For the text-containing cell, return its midpoint in [x, y] coordinate format. 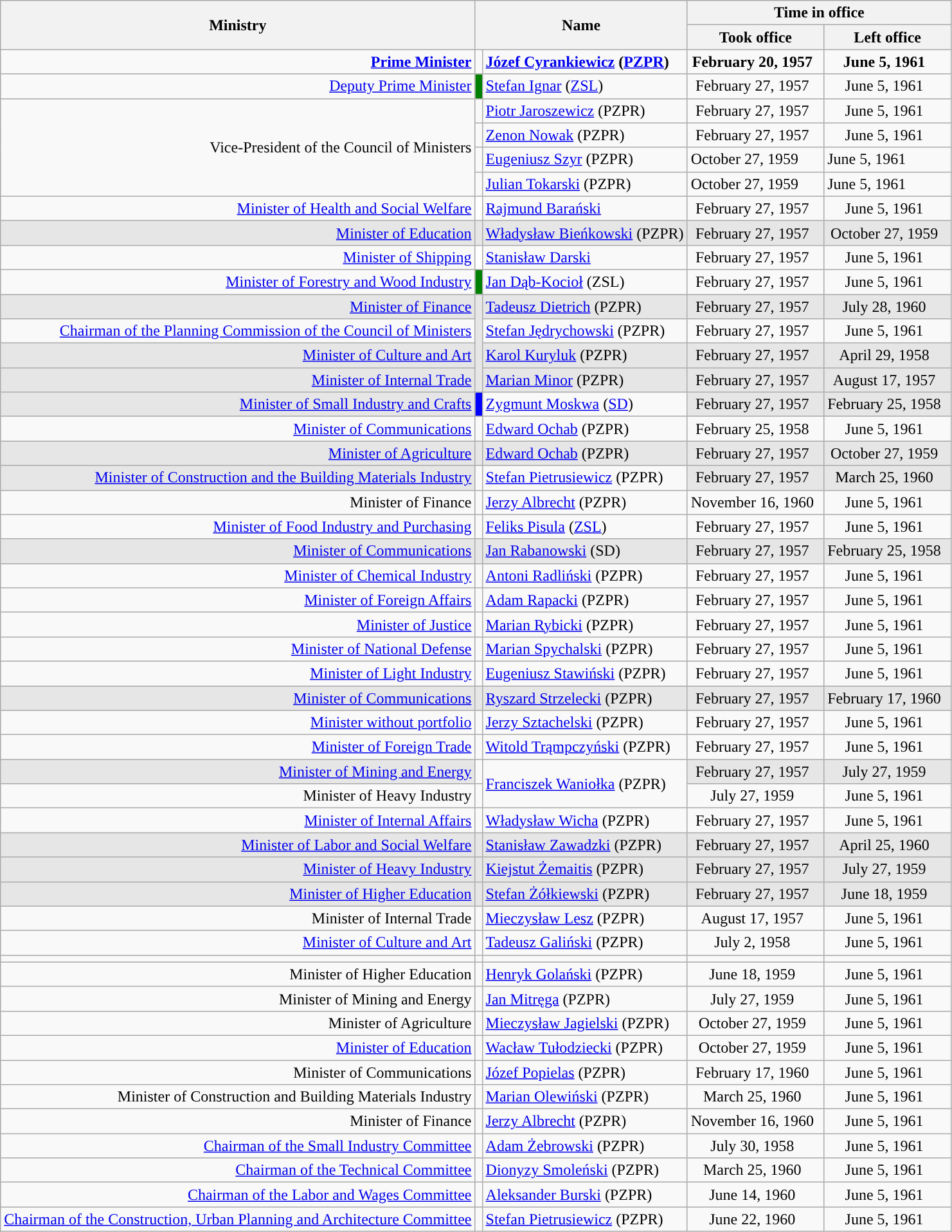
Minister of National Defense [238, 649]
Minister of Construction and Building Materials Industry [238, 1097]
Stefan Ignar (ZSL) [585, 86]
Piotr Jaroszewicz (PZPR) [585, 111]
Antoni Radliński (PZPR) [585, 575]
Kiejstut Żemaitis (PZPR) [585, 869]
Tadeusz Dietrich (PZPR) [585, 307]
February 20, 1957 [756, 62]
Władysław Bieńkowski (PZPR) [585, 233]
Tadeusz Galiński (PZPR) [585, 943]
Took office [756, 37]
Minister of Shipping [238, 257]
Józef Popielas (PZPR) [585, 1072]
Jan Mitręga (PZPR) [585, 999]
Time in office [819, 13]
Marian Rybicki (PZPR) [585, 624]
Marian Spychalski (PZPR) [585, 649]
Ryszard Strzelecki (PZPR) [585, 698]
Minister of Construction and the Building Materials Industry [238, 478]
June 14, 1960 [756, 1195]
Chairman of the Construction, Urban Planning and Architecture Committee [238, 1219]
Wacław Tułodziecki (PZPR) [585, 1047]
Chairman of the Small Industry Committee [238, 1146]
Mieczysław Lesz (PZPR) [585, 918]
July 28, 1960 [888, 307]
Minister of Internal Affairs [238, 820]
Prime Minister [238, 62]
Stanisław Darski [585, 257]
Minister of Chemical Industry [238, 575]
Dionyzy Smoleński (PZPR) [585, 1170]
Stefan Jędrychowski (PZPR) [585, 331]
Adam Rapacki (PZPR) [585, 600]
Minister of Health and Social Welfare [238, 208]
Minister of Justice [238, 624]
Ministry [238, 25]
Karol Kuryluk (PZPR) [585, 356]
Left office [888, 37]
Władysław Wicha (PZPR) [585, 820]
Stefan Żółkiewski (PZPR) [585, 894]
Minister of Foreign Trade [238, 747]
Jan Rabanowski (SD) [585, 551]
Chairman of the Planning Commission of the Council of Ministers [238, 331]
Feliks Pisula (ZSL) [585, 527]
Marian Minor (PZPR) [585, 380]
Vice-President of the Council of Ministers [238, 147]
Marian Olewiński (PZPR) [585, 1097]
Jerzy Sztachelski (PZPR) [585, 723]
July 30, 1958 [756, 1146]
Minister of Light Industry [238, 673]
July 2, 1958 [756, 943]
Name [581, 25]
Minister without portfolio [238, 723]
April 25, 1960 [888, 845]
Jan Dąb-Kocioł (ZSL) [585, 282]
Eugeniusz Stawiński (PZPR) [585, 673]
Chairman of the Labor and Wages Committee [238, 1195]
Henryk Golański (PZPR) [585, 974]
Franciszek Waniołka (PZPR) [585, 784]
Minister of Forestry and Wood Industry [238, 282]
Eugeniusz Szyr (PZPR) [585, 159]
April 29, 1958 [888, 356]
Minister of Foreign Affairs [238, 600]
Adam Żebrowski (PZPR) [585, 1146]
Józef Cyrankiewicz (PZPR) [585, 62]
Minister of Labor and Social Welfare [238, 845]
Zenon Nowak (PZPR) [585, 135]
Deputy Prime Minister [238, 86]
Stanisław Zawadzki (PZPR) [585, 845]
Minister of Small Industry and Crafts [238, 404]
Minister of Food Industry and Purchasing [238, 527]
Julian Tokarski (PZPR) [585, 184]
Aleksander Burski (PZPR) [585, 1195]
Zygmunt Moskwa (SD) [585, 404]
Rajmund Barański [585, 208]
Mieczysław Jagielski (PZPR) [585, 1023]
Witold Trąmpczyński (PZPR) [585, 747]
Chairman of the Technical Committee [238, 1170]
June 22, 1960 [756, 1219]
